Determine the (X, Y) coordinate at the center of the cell enclosing the given text.  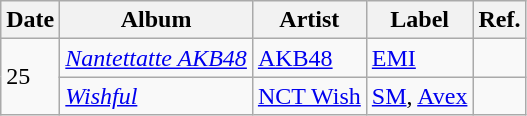
EMI (420, 58)
Wishful (156, 96)
NCT Wish (309, 96)
Album (156, 20)
AKB48 (309, 58)
Date (30, 20)
Ref. (500, 20)
SM, Avex (420, 96)
Artist (309, 20)
Label (420, 20)
25 (30, 77)
Nantettatte AKB48 (156, 58)
